Detect which cell encompasses the target text, then output its [X, Y] center coordinate. 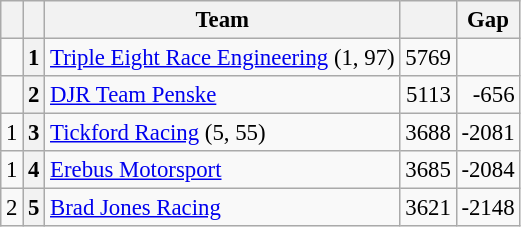
-2084 [488, 170]
-2148 [488, 208]
Gap [488, 20]
-2081 [488, 133]
3 [34, 133]
5113 [428, 95]
5769 [428, 58]
Brad Jones Racing [222, 208]
4 [34, 170]
Erebus Motorsport [222, 170]
5 [34, 208]
3685 [428, 170]
Triple Eight Race Engineering (1, 97) [222, 58]
Team [222, 20]
Tickford Racing (5, 55) [222, 133]
-656 [488, 95]
3621 [428, 208]
3688 [428, 133]
DJR Team Penske [222, 95]
